Scan for the cell matching the given text and deliver its [x, y] coordinate at center. 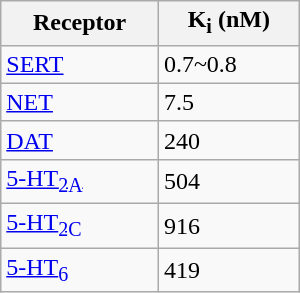
5-HT2C [80, 226]
419 [228, 270]
5-HT2A [80, 181]
7.5 [228, 102]
5-HT6 [80, 270]
916 [228, 226]
Ki (nM) [228, 23]
DAT [80, 140]
SERT [80, 64]
NET [80, 102]
Receptor [80, 23]
240 [228, 140]
0.7~0.8 [228, 64]
504 [228, 181]
